Search for the cell housing the specified text and yield its [X, Y] center coordinate. 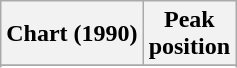
Chart (1990) [72, 34]
Peakposition [189, 34]
